Output the (x, y) coordinate of the center of the cell containing the given text.  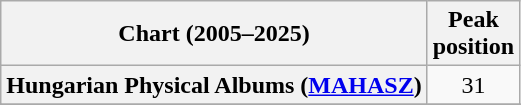
Peakposition (473, 34)
31 (473, 85)
Hungarian Physical Albums (MAHASZ) (214, 85)
Chart (2005–2025) (214, 34)
